Extract the [X, Y] coordinate from the center of the cell holding the provided text.  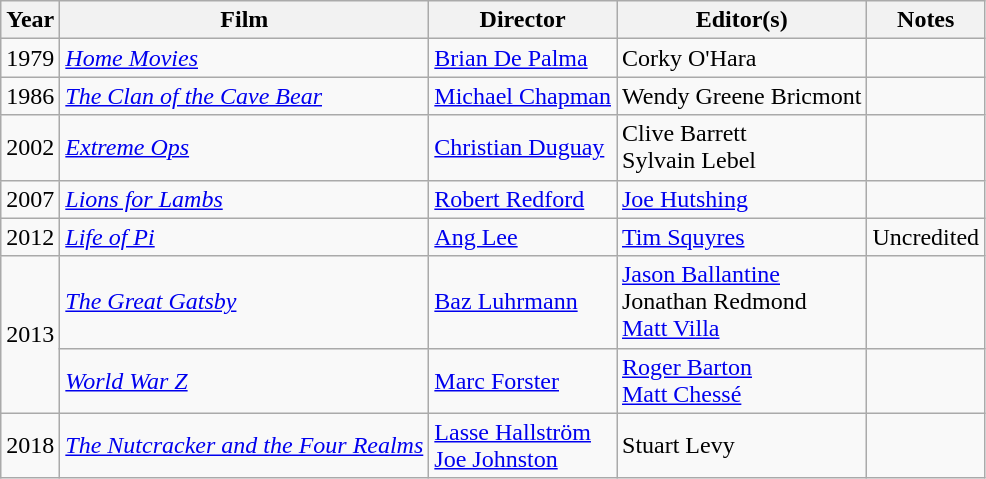
Marc Forster [523, 380]
1986 [30, 96]
Corky O'Hara [741, 58]
The Great Gatsby [244, 302]
2007 [30, 199]
World War Z [244, 380]
2002 [30, 148]
Roger BartonMatt Chessé [741, 380]
Life of Pi [244, 237]
Extreme Ops [244, 148]
Year [30, 20]
Home Movies [244, 58]
Christian Duguay [523, 148]
Notes [926, 20]
1979 [30, 58]
Film [244, 20]
Joe Hutshing [741, 199]
Robert Redford [523, 199]
Editor(s) [741, 20]
Wendy Greene Bricmont [741, 96]
Brian De Palma [523, 58]
Michael Chapman [523, 96]
The Clan of the Cave Bear [244, 96]
Lions for Lambs [244, 199]
2013 [30, 334]
2018 [30, 446]
2012 [30, 237]
Stuart Levy [741, 446]
Lasse HallströmJoe Johnston [523, 446]
Jason BallantineJonathan RedmondMatt Villa [741, 302]
Tim Squyres [741, 237]
The Nutcracker and the Four Realms [244, 446]
Director [523, 20]
Baz Luhrmann [523, 302]
Clive BarrettSylvain Lebel [741, 148]
Ang Lee [523, 237]
Uncredited [926, 237]
